Pinpoint the cell where the given text exists, returning its (X, Y) midpoint coordinate. 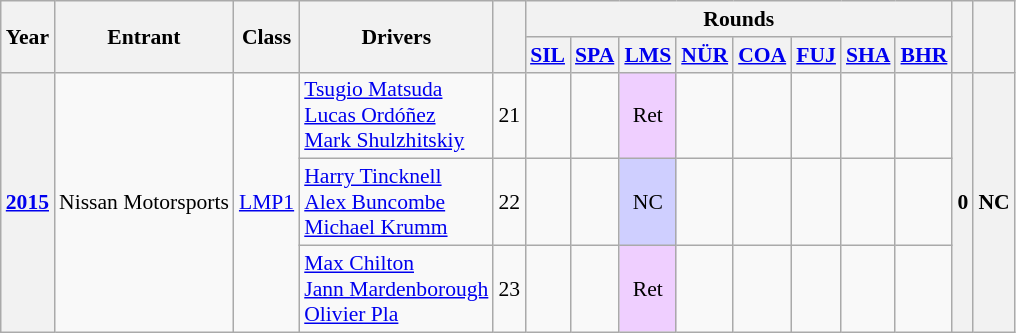
21 (509, 116)
Nissan Motorsports (144, 202)
Year (28, 36)
Class (266, 36)
Entrant (144, 36)
Drivers (396, 36)
Max Chilton Jann Mardenborough Olivier Pla (396, 290)
SPA (594, 55)
Rounds (738, 19)
LMS (648, 55)
SIL (548, 55)
0 (962, 202)
22 (509, 202)
BHR (924, 55)
SHA (868, 55)
NÜR (704, 55)
23 (509, 290)
Harry Tincknell Alex Buncombe Michael Krumm (396, 202)
COA (762, 55)
Tsugio Matsuda Lucas Ordóñez Mark Shulzhitskiy (396, 116)
FUJ (816, 55)
2015 (28, 202)
LMP1 (266, 202)
